Provide the (x, y) coordinate of the cell's center where the given text is located.  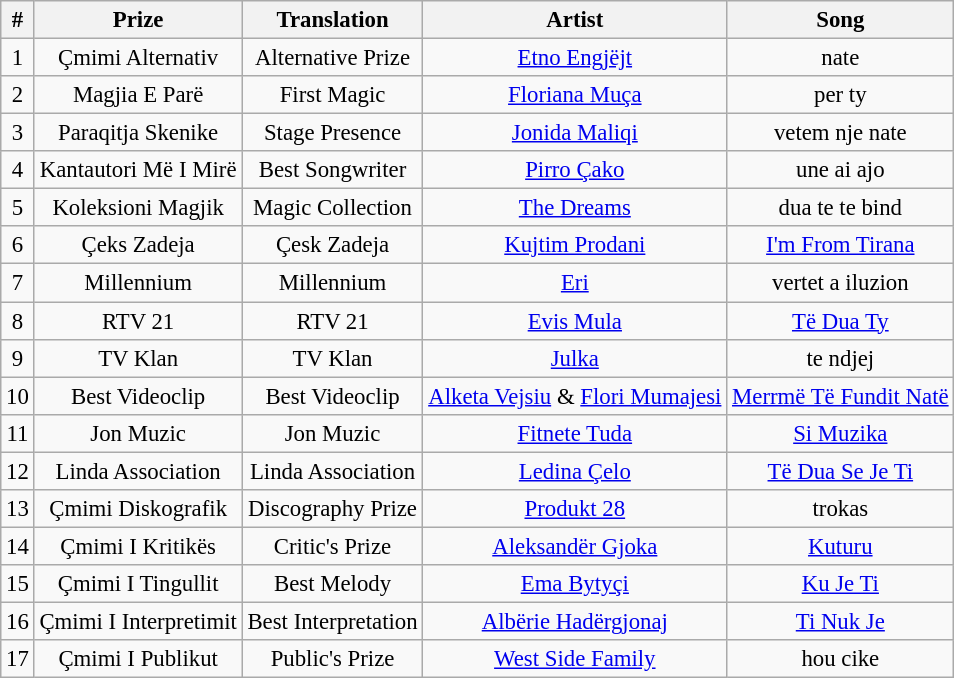
Ku Je Ti (840, 584)
Translation (332, 20)
9 (18, 358)
Song (840, 20)
14 (18, 546)
vertet a iluzion (840, 283)
Ledina Çelo (575, 471)
Magjia E Parë (138, 95)
dua te te bind (840, 208)
trokas (840, 509)
Aleksandër Gjoka (575, 546)
Fitnete Tuda (575, 433)
Merrmë Të Fundit Natë (840, 396)
Eri (575, 283)
Kujtim Prodani (575, 245)
4 (18, 170)
Evis Mula (575, 321)
10 (18, 396)
hou cike (840, 659)
te ndjej (840, 358)
6 (18, 245)
5 (18, 208)
Pirro Çako (575, 170)
# (18, 20)
Të Dua Se Je Ti (840, 471)
Public's Prize (332, 659)
Koleksioni Magjik (138, 208)
Best Songwriter (332, 170)
Ema Bytyçi (575, 584)
Floriana Muça (575, 95)
Artist (575, 20)
7 (18, 283)
Si Muzika (840, 433)
Jonida Maliqi (575, 133)
Albërie Hadërgjonaj (575, 621)
15 (18, 584)
Alketa Vejsiu & Flori Mumajesi (575, 396)
Kuturu (840, 546)
8 (18, 321)
Critic's Prize (332, 546)
Etno Engjëjt (575, 58)
nate (840, 58)
First Magic (332, 95)
Çmimi Alternativ (138, 58)
West Side Family (575, 659)
Kantautori Më I Mirë (138, 170)
vetem nje nate (840, 133)
Best Interpretation (332, 621)
17 (18, 659)
Discography Prize (332, 509)
per ty (840, 95)
I'm From Tirana (840, 245)
3 (18, 133)
Çmimi I Publikut (138, 659)
Alternative Prize (332, 58)
Çmimi I Interpretimit (138, 621)
Çesk Zadeja (332, 245)
Paraqitja Skenike (138, 133)
13 (18, 509)
2 (18, 95)
Çmimi I Kritikës (138, 546)
12 (18, 471)
Të Dua Ty (840, 321)
Çeks Zadeja (138, 245)
Magic Collection (332, 208)
une ai ajo (840, 170)
Çmimi Diskografik (138, 509)
Best Melody (332, 584)
Prize (138, 20)
1 (18, 58)
11 (18, 433)
Produkt 28 (575, 509)
Stage Presence (332, 133)
16 (18, 621)
Ti Nuk Je (840, 621)
The Dreams (575, 208)
Çmimi I Tingullit (138, 584)
Julka (575, 358)
